Locate the cell with the specified text and output its (x, y) center coordinate. 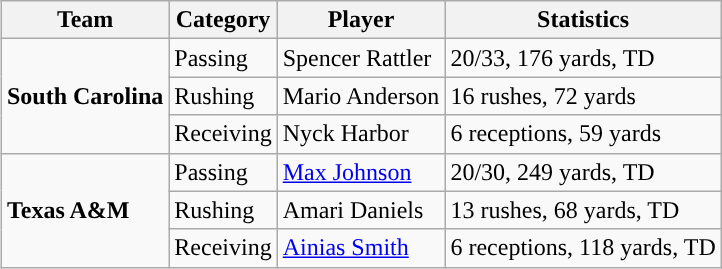
Texas A&M (84, 210)
6 receptions, 59 yards (583, 134)
Nyck Harbor (361, 134)
6 receptions, 118 yards, TD (583, 248)
South Carolina (84, 96)
13 rushes, 68 yards, TD (583, 210)
Ainias Smith (361, 248)
Player (361, 20)
Category (223, 20)
Spencer Rattler (361, 58)
Max Johnson (361, 172)
Amari Daniels (361, 210)
Mario Anderson (361, 96)
20/33, 176 yards, TD (583, 58)
Statistics (583, 20)
Team (84, 20)
20/30, 249 yards, TD (583, 172)
16 rushes, 72 yards (583, 96)
